Identify which cell holds the provided text, then report its (x, y) central coordinate. 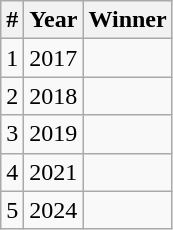
4 (12, 172)
2024 (54, 210)
2 (12, 96)
Year (54, 20)
# (12, 20)
2017 (54, 58)
2018 (54, 96)
5 (12, 210)
1 (12, 58)
3 (12, 134)
Winner (128, 20)
2019 (54, 134)
2021 (54, 172)
